For the text-containing cell, return its midpoint in [x, y] coordinate format. 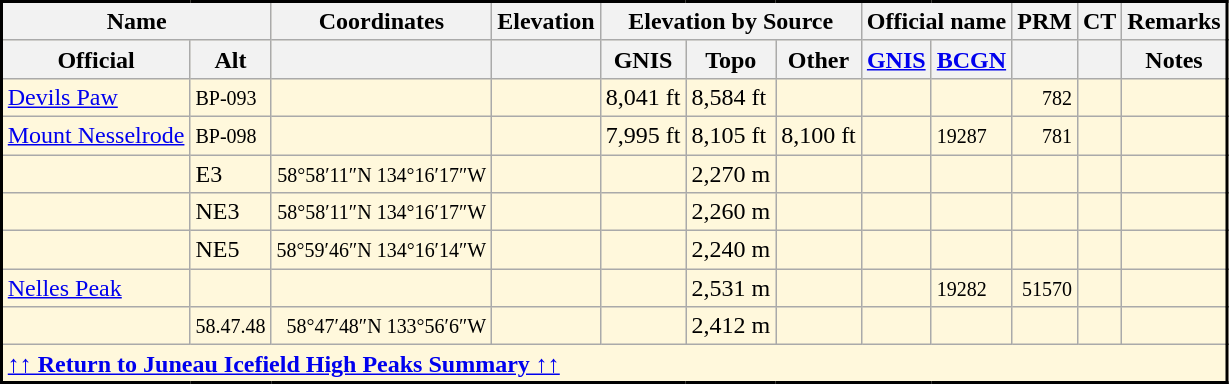
58°59′46″N 134°16′14″W [382, 250]
Topo [731, 59]
PRM [1045, 22]
8,584 ft [731, 97]
Elevation by Source [730, 22]
2,260 m [731, 212]
BP-098 [230, 135]
19287 [972, 135]
7,995 ft [643, 135]
51570 [1045, 288]
↑↑ Return to Juneau Icefield High Peaks Summary ↑↑ [614, 364]
Elevation [546, 22]
BCGN [972, 59]
58°47′48″N 133°56′6″W [382, 326]
Alt [230, 59]
Nelles Peak [96, 288]
Remarks [1174, 22]
Coordinates [382, 22]
8,041 ft [643, 97]
2,531 m [731, 288]
E3 [230, 173]
19282 [972, 288]
Mount Nesselrode [96, 135]
8,105 ft [731, 135]
NE3 [230, 212]
NE5 [230, 250]
Official [96, 59]
781 [1045, 135]
2,270 m [731, 173]
Name [137, 22]
58.47.48 [230, 326]
2,412 m [731, 326]
782 [1045, 97]
8,100 ft [819, 135]
CT [1099, 22]
Other [819, 59]
BP-093 [230, 97]
Notes [1174, 59]
2,240 m [731, 250]
Devils Paw [96, 97]
Official name [936, 22]
